Search for the cell housing the specified text and yield its [x, y] center coordinate. 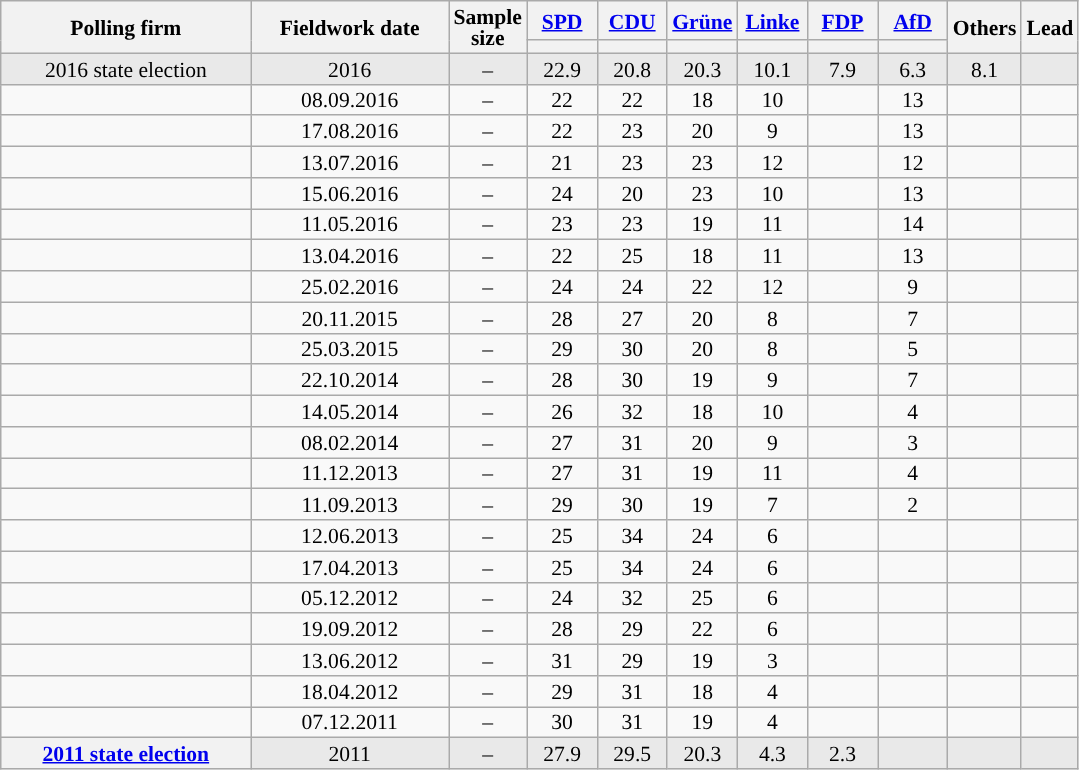
13.06.2012 [350, 660]
19.09.2012 [350, 630]
25.03.2015 [350, 348]
11.05.2016 [350, 224]
25.02.2016 [350, 286]
05.12.2012 [350, 598]
2011 state election [126, 754]
FDP [842, 20]
Polling firm [126, 27]
2.3 [842, 754]
AfD [913, 20]
08.09.2016 [350, 100]
Grüne [702, 20]
10.1 [772, 68]
2016 state election [126, 68]
20.8 [632, 68]
2016 [350, 68]
7.9 [842, 68]
07.12.2011 [350, 722]
Fieldwork date [350, 27]
17.04.2013 [350, 566]
2011 [350, 754]
Others [985, 27]
Linke [772, 20]
22.9 [562, 68]
8.1 [985, 68]
15.06.2016 [350, 194]
SPD [562, 20]
11.09.2013 [350, 504]
Samplesize [487, 27]
4.3 [772, 754]
08.02.2014 [350, 442]
22.10.2014 [350, 380]
5 [913, 348]
6.3 [913, 68]
13.07.2016 [350, 162]
17.08.2016 [350, 132]
11.12.2013 [350, 474]
14 [913, 224]
13.04.2016 [350, 256]
21 [562, 162]
26 [562, 412]
18.04.2012 [350, 692]
27.9 [562, 754]
Lead [1050, 27]
CDU [632, 20]
20.11.2015 [350, 318]
12.06.2013 [350, 536]
2 [913, 504]
29.5 [632, 754]
14.05.2014 [350, 412]
